Scan for the cell matching the given text and deliver its [x, y] coordinate at center. 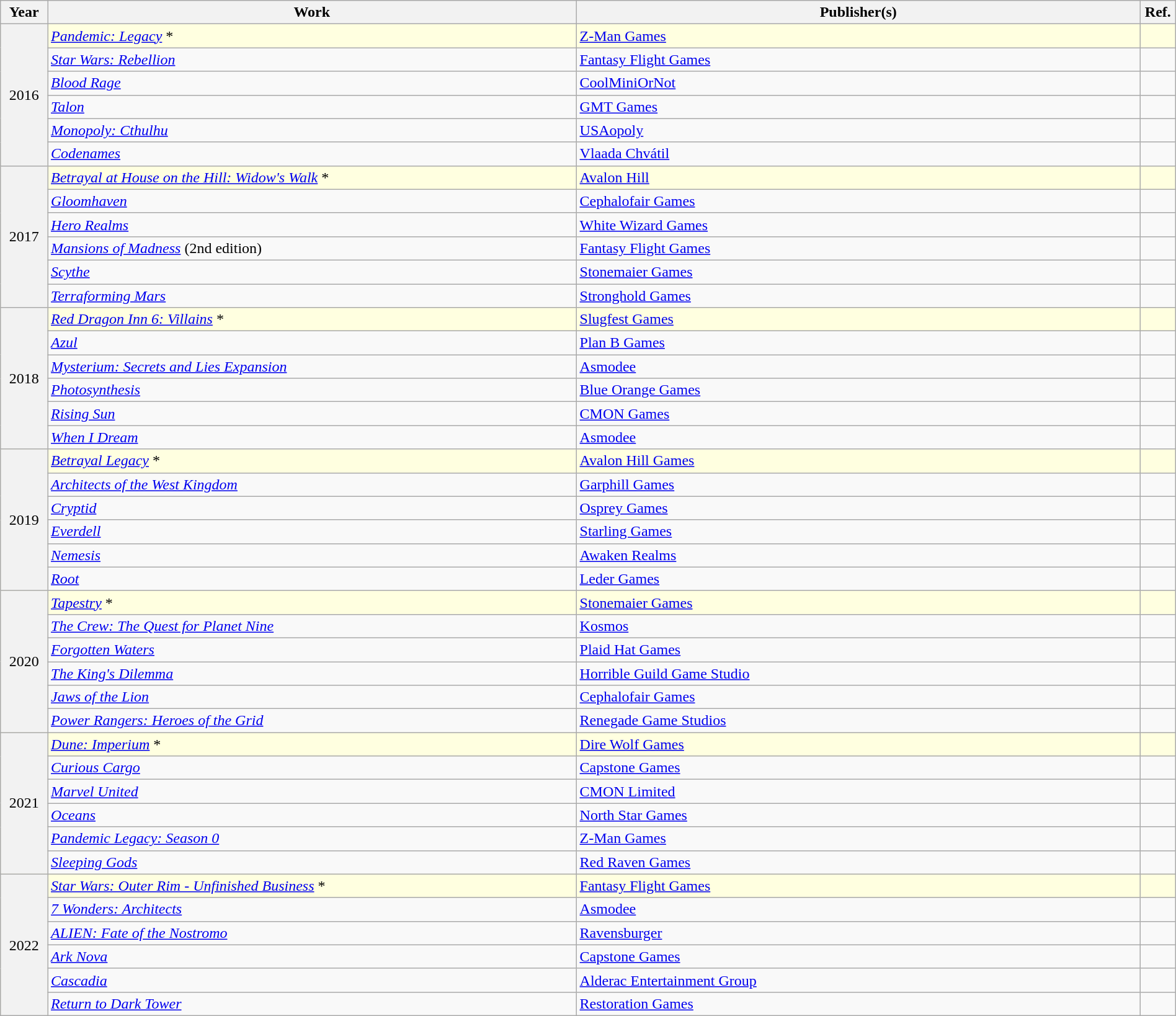
North Star Games [858, 815]
2022 [24, 945]
USAopoly [858, 130]
Awaken Realms [858, 555]
Leder Games [858, 579]
GMT Games [858, 107]
Plaid Hat Games [858, 649]
Rising Sun [313, 414]
Kosmos [858, 626]
Scythe [313, 272]
Slugfest Games [858, 319]
Restoration Games [858, 1004]
Publisher(s) [858, 12]
Photosynthesis [313, 390]
Pandemic Legacy: Season 0 [313, 839]
Hero Realms [313, 225]
Dune: Imperium * [313, 744]
2018 [24, 378]
Tapestry * [313, 602]
Red Raven Games [858, 862]
When I Dream [313, 437]
White Wizard Games [858, 225]
Everdell [313, 532]
Avalon Hill [858, 177]
Work [313, 12]
CMON Limited [858, 791]
Stronghold Games [858, 296]
Codenames [313, 154]
Betrayal at House on the Hill: Widow's Walk * [313, 177]
2020 [24, 661]
Ravensburger [858, 933]
Vlaada Chvátil [858, 154]
Cascadia [313, 980]
Osprey Games [858, 508]
2017 [24, 236]
2019 [24, 520]
CMON Games [858, 414]
The King's Dilemma [313, 673]
Star Wars: Rebellion [313, 60]
Ref. [1157, 12]
Azul [313, 343]
Dire Wolf Games [858, 744]
Blue Orange Games [858, 390]
2016 [24, 95]
Root [313, 579]
CoolMiniOrNot [858, 83]
Sleeping Gods [313, 862]
Return to Dark Tower [313, 1004]
Betrayal Legacy * [313, 461]
Talon [313, 107]
Pandemic: Legacy * [313, 36]
Architects of the West Kingdom [313, 484]
The Crew: The Quest for Planet Nine [313, 626]
Cryptid [313, 508]
Curious Cargo [313, 768]
Alderac Entertainment Group [858, 980]
Mansions of Madness (2nd edition) [313, 248]
Monopoly: Cthulhu [313, 130]
Oceans [313, 815]
Year [24, 12]
Jaws of the Lion [313, 697]
Horrible Guild Game Studio [858, 673]
Nemesis [313, 555]
Terraforming Mars [313, 296]
Plan B Games [858, 343]
7 Wonders: Architects [313, 909]
Star Wars: Outer Rim - Unfinished Business * [313, 886]
ALIEN: Fate of the Nostromo [313, 933]
Red Dragon Inn 6: Villains * [313, 319]
Marvel United [313, 791]
Forgotten Waters [313, 649]
Power Rangers: Heroes of the Grid [313, 721]
Garphill Games [858, 484]
Avalon Hill Games [858, 461]
2021 [24, 803]
Starling Games [858, 532]
Gloomhaven [313, 201]
Ark Nova [313, 956]
Mysterium: Secrets and Lies Expansion [313, 367]
Blood Rage [313, 83]
Renegade Game Studios [858, 721]
